Capture the cell that displays the provided text and extract its [X, Y] central coordinate. 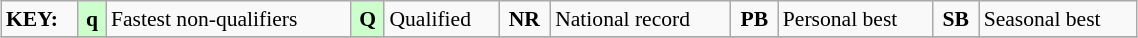
NR [524, 19]
Fastest non-qualifiers [228, 19]
Qualified [441, 19]
National record [640, 19]
PB [754, 19]
Seasonal best [1058, 19]
SB [956, 19]
Q [368, 19]
Personal best [856, 19]
q [92, 19]
KEY: [40, 19]
